Locate the cell with the specified text and output its (X, Y) center coordinate. 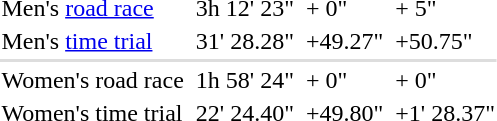
+50.75" (446, 41)
Men's time trial (92, 41)
Women's road race (92, 80)
31' 28.28" (244, 41)
+49.27" (344, 41)
1h 58' 24" (244, 80)
